Identify which cell holds the provided text, then report its (x, y) central coordinate. 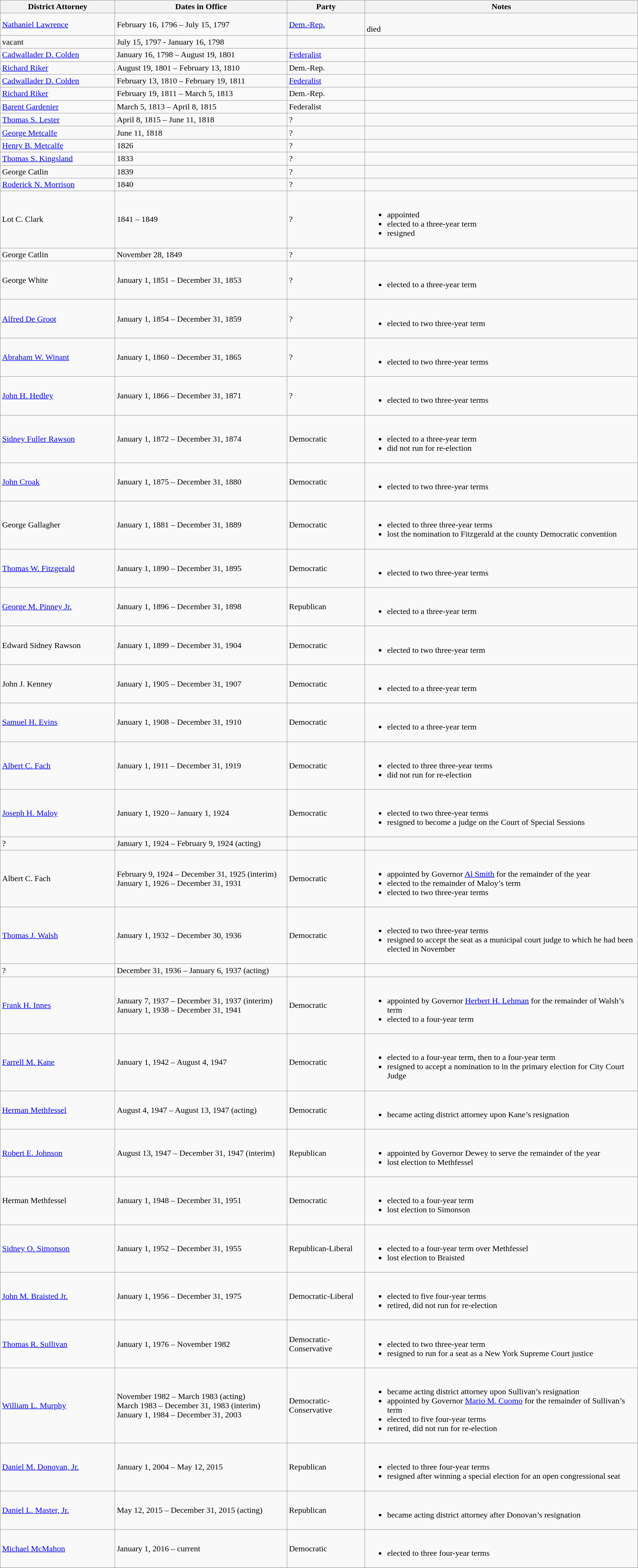
January 1, 1956 – December 31, 1975 (201, 1296)
January 1, 1881 – December 31, 1889 (201, 525)
Farrell M. Kane (58, 1062)
elected to a three-year termdid not run for re-election (501, 439)
January 1, 1911 – December 31, 1919 (201, 765)
elected to two three-year termsresigned to accept the seat as a municipal court judge to which he had been elected in November (501, 936)
appointed by Governor Al Smith for the remainder of the yearelected to the remainder of Maloy’s termelected to two three-year terms (501, 878)
1840 (201, 185)
Edward Sidney Rawson (58, 645)
January 1, 1908 – December 31, 1910 (201, 722)
Party (326, 7)
Thomas S. Kingsland (58, 158)
Sidney O. Simonson (58, 1248)
January 1, 1866 – December 31, 1871 (201, 396)
became acting district attorney upon Kane’s resignation (501, 1110)
William L. Murphy (58, 1405)
Barent Gardenier (58, 107)
August 13, 1947 – December 31, 1947 (interim) (201, 1153)
January 1, 1924 – February 9, 1924 (acting) (201, 844)
John H. Hedley (58, 396)
November 1982 – March 1983 (acting)March 1983 – December 31, 1983 (interim)January 1, 1984 – December 31, 2003 (201, 1405)
January 1, 1932 – December 30, 1936 (201, 936)
Henry B. Metcalfe (58, 145)
February 13, 1810 – February 19, 1811 (201, 81)
Alfred De Groot (58, 319)
1841 – 1849 (201, 219)
January 1, 1896 – December 31, 1898 (201, 606)
Samuel H. Evins (58, 722)
Robert E. Johnson (58, 1153)
January 1, 1875 – December 31, 1880 (201, 482)
1833 (201, 158)
John Croak (58, 482)
July 15, 1797 - January 16, 1798 (201, 42)
vacant (58, 42)
January 1, 1851 – December 31, 1853 (201, 280)
January 1, 2004 – May 12, 2015 (201, 1467)
elected to three four-year terms (501, 1549)
February 19, 1811 – March 5, 1813 (201, 94)
elected to three four-year termsresigned after winning a special election for an open congressional seat (501, 1467)
elected to a four-year term, then to a four-year termresigned to accept a nomination to in the primary election for City Court Judge (501, 1062)
1826 (201, 145)
George M. Pinney Jr. (58, 606)
John M. Braisted Jr. (58, 1296)
Republican-Liberal (326, 1248)
elected to a four-year term over Methfessellost election to Braisted (501, 1248)
Abraham W. Winant (58, 357)
Thomas R. Sullivan (58, 1344)
appointedelected to a three-year termresigned (501, 219)
January 1, 1860 – December 31, 1865 (201, 357)
District Attorney (58, 7)
January 1, 1872 – December 31, 1874 (201, 439)
became acting district attorney after Donovan’s resignation (501, 1510)
August 19, 1801 – February 13, 1810 (201, 68)
Thomas S. Lester (58, 120)
died (501, 25)
elected to five four-year termsretired, did not run for re-election (501, 1296)
Roderick N. Morrison (58, 185)
March 5, 1813 – April 8, 1815 (201, 107)
Frank H. Innes (58, 1005)
January 7, 1937 – December 31, 1937 (interim)January 1, 1938 – December 31, 1941 (201, 1005)
elected to three three-year termsdid not run for re-election (501, 765)
George Gallagher (58, 525)
January 1, 1942 – August 4, 1947 (201, 1062)
elected to two three-year termsresigned to become a judge on the Court of Special Sessions (501, 813)
Nathaniel Lawrence (58, 25)
Daniel L. Master, Jr. (58, 1510)
January 1, 2016 – current (201, 1549)
January 1, 1905 – December 31, 1907 (201, 683)
January 1, 1952 – December 31, 1955 (201, 1248)
January 1, 1976 – November 1982 (201, 1344)
elected to a four-year termlost election to Simonson (501, 1201)
Dates in Office (201, 7)
February 9, 1924 – December 31, 1925 (interim)January 1, 1926 – December 31, 1931 (201, 878)
Thomas W. Fitzgerald (58, 568)
appointed by Governor Herbert H. Lehman for the remainder of Walsh’s termelected to a four-year term (501, 1005)
Thomas J. Walsh (58, 936)
George Metcalfe (58, 133)
February 16, 1796 – July 15, 1797 (201, 25)
May 12, 2015 – December 31, 2015 (acting) (201, 1510)
April 8, 1815 – June 11, 1818 (201, 120)
John J. Kenney (58, 683)
January 1, 1854 – December 31, 1859 (201, 319)
January 1, 1920 – January 1, 1924 (201, 813)
elected to three three-year termslost the nomination to Fitzgerald at the county Democratic convention (501, 525)
1839 (201, 171)
January 16, 1798 – August 19, 1801 (201, 55)
Lot C. Clark (58, 219)
Daniel M. Donovan, Jr. (58, 1467)
Joseph H. Maloy (58, 813)
Notes (501, 7)
June 11, 1818 (201, 133)
Michael McMahon (58, 1549)
elected to two three-year termresigned to run for a seat as a New York Supreme Court justice (501, 1344)
Democratic-Liberal (326, 1296)
George White (58, 280)
Sidney Fuller Rawson (58, 439)
December 31, 1936 – January 6, 1937 (acting) (201, 970)
August 4, 1947 – August 13, 1947 (acting) (201, 1110)
January 1, 1899 – December 31, 1904 (201, 645)
January 1, 1948 – December 31, 1951 (201, 1201)
November 28, 1849 (201, 255)
appointed by Governor Dewey to serve the remainder of the yearlost election to Methfessel (501, 1153)
January 1, 1890 – December 31, 1895 (201, 568)
